Find where the given text appears and provide that cell's center as [X, Y] coordinate. 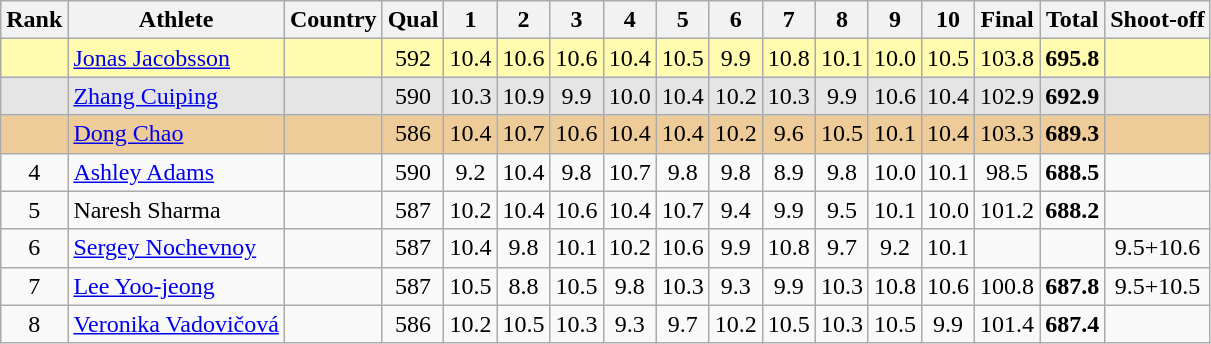
8.9 [788, 172]
102.9 [1008, 96]
688.2 [1072, 210]
687.8 [1072, 286]
1 [470, 20]
98.5 [1008, 172]
9.6 [788, 134]
Country [333, 20]
Veronika Vadovičová [176, 324]
689.3 [1072, 134]
592 [413, 58]
Ashley Adams [176, 172]
688.5 [1072, 172]
695.8 [1072, 58]
Shoot-off [1158, 20]
9.5+10.6 [1158, 248]
Jonas Jacobsson [176, 58]
103.3 [1008, 134]
9.5 [842, 210]
Lee Yoo-jeong [176, 286]
10 [948, 20]
8.8 [524, 286]
692.9 [1072, 96]
9.4 [736, 210]
Athlete [176, 20]
9 [894, 20]
10.9 [524, 96]
687.4 [1072, 324]
103.8 [1008, 58]
Qual [413, 20]
Rank [34, 20]
101.2 [1008, 210]
9.5+10.5 [1158, 286]
Dong Chao [176, 134]
Naresh Sharma [176, 210]
2 [524, 20]
3 [576, 20]
Zhang Cuiping [176, 96]
Final [1008, 20]
100.8 [1008, 286]
Total [1072, 20]
101.4 [1008, 324]
Sergey Nochevnoy [176, 248]
